Detect which cell encompasses the target text, then output its [X, Y] center coordinate. 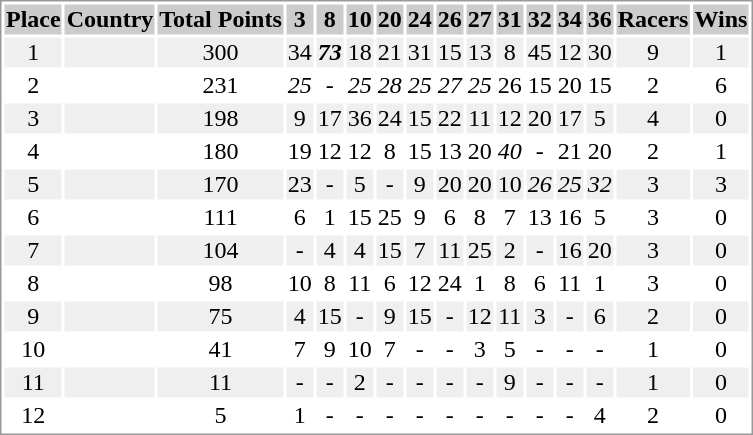
41 [220, 349]
231 [220, 85]
19 [300, 151]
75 [220, 317]
98 [220, 283]
111 [220, 217]
18 [360, 53]
45 [540, 53]
28 [390, 85]
Country [110, 19]
30 [600, 53]
180 [220, 151]
Racers [653, 19]
Total Points [220, 19]
23 [300, 185]
22 [450, 119]
Place [33, 19]
Wins [721, 19]
40 [510, 151]
300 [220, 53]
170 [220, 185]
73 [330, 53]
104 [220, 251]
198 [220, 119]
